From the cell containing the given text, extract its center point as [x, y] coordinate. 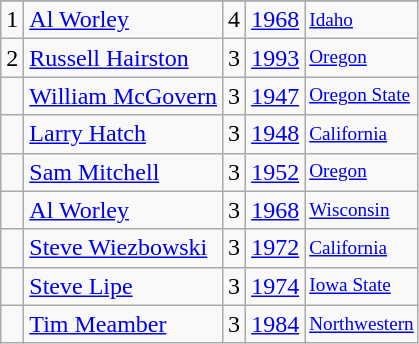
1952 [276, 172]
Northwestern [362, 324]
Wisconsin [362, 210]
1974 [276, 286]
Iowa State [362, 286]
2 [12, 58]
1972 [276, 248]
William McGovern [124, 96]
Oregon State [362, 96]
1993 [276, 58]
1948 [276, 134]
Russell Hairston [124, 58]
1947 [276, 96]
Steve Wiezbowski [124, 248]
1984 [276, 324]
1 [12, 20]
Idaho [362, 20]
Larry Hatch [124, 134]
Steve Lipe [124, 286]
Tim Meamber [124, 324]
Sam Mitchell [124, 172]
4 [234, 20]
